Detect which cell encompasses the target text, then output its (x, y) center coordinate. 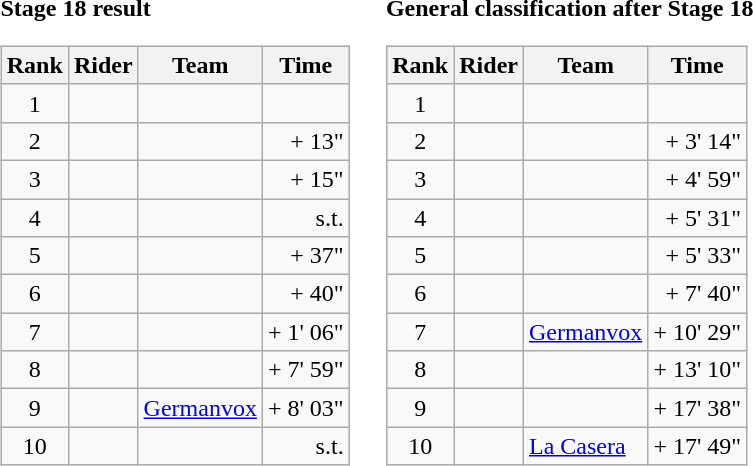
+ 8' 03" (306, 408)
+ 4' 59" (698, 179)
+ 5' 31" (698, 217)
+ 17' 49" (698, 446)
+ 15" (306, 179)
+ 37" (306, 256)
+ 3' 14" (698, 141)
La Casera (585, 446)
+ 5' 33" (698, 256)
+ 13" (306, 141)
+ 40" (306, 294)
+ 7' 40" (698, 294)
+ 17' 38" (698, 408)
+ 13' 10" (698, 370)
+ 10' 29" (698, 332)
+ 1' 06" (306, 332)
+ 7' 59" (306, 370)
